Locate the cell with the specified text and output its [x, y] center coordinate. 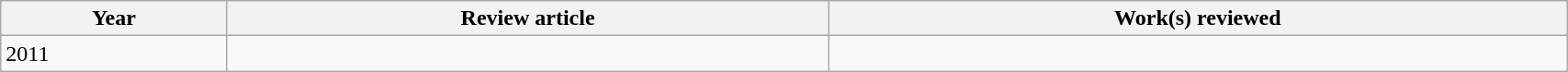
Work(s) reviewed [1198, 18]
2011 [114, 54]
Review article [527, 18]
Year [114, 18]
